For the text-containing cell, return its midpoint in [x, y] coordinate format. 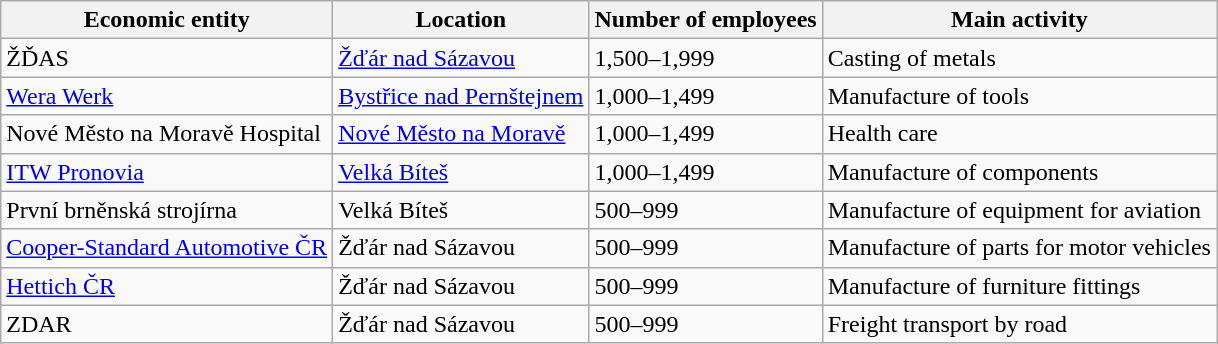
Health care [1019, 134]
Casting of metals [1019, 58]
1,500–1,999 [706, 58]
ITW Pronovia [167, 172]
Freight transport by road [1019, 324]
Manufacture of tools [1019, 96]
Manufacture of equipment for aviation [1019, 210]
Manufacture of components [1019, 172]
První brněnská strojírna [167, 210]
Bystřice nad Pernštejnem [461, 96]
Nové Město na Moravě Hospital [167, 134]
Hettich ČR [167, 286]
ŽĎAS [167, 58]
Manufacture of furniture fittings [1019, 286]
Main activity [1019, 20]
Wera Werk [167, 96]
Cooper-Standard Automotive ČR [167, 248]
ZDAR [167, 324]
Nové Město na Moravě [461, 134]
Number of employees [706, 20]
Economic entity [167, 20]
Manufacture of parts for motor vehicles [1019, 248]
Location [461, 20]
